Search for the cell housing the specified text and yield its (x, y) center coordinate. 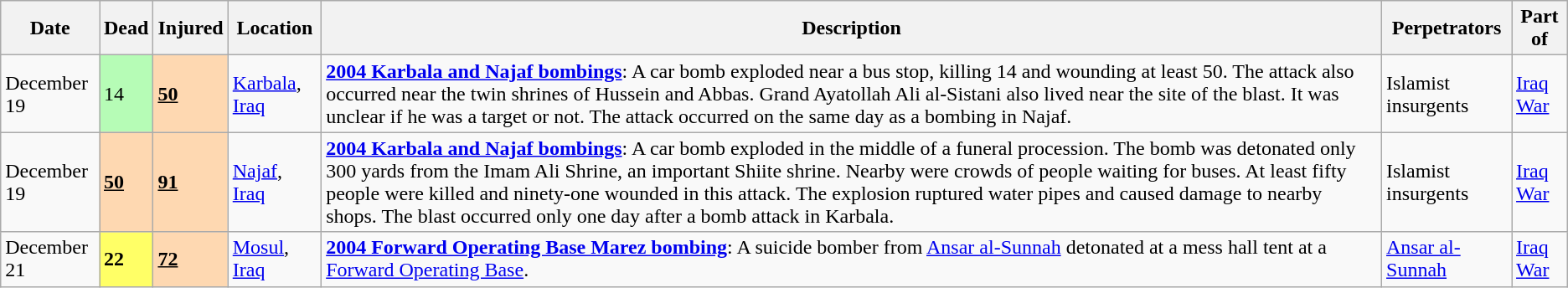
Date (50, 28)
Location (275, 28)
14 (126, 94)
Dead (126, 28)
22 (126, 260)
Mosul, Iraq (275, 260)
Karbala, Iraq (275, 94)
Description (852, 28)
Part of (1540, 28)
72 (191, 260)
Ansar al-Sunnah (1447, 260)
2004 Forward Operating Base Marez bombing: A suicide bomber from Ansar al-Sunnah detonated at a mess hall tent at a Forward Operating Base. (852, 260)
Najaf, Iraq (275, 183)
91 (191, 183)
Injured (191, 28)
December 21 (50, 260)
Perpetrators (1447, 28)
